Provide the (x, y) coordinate of the cell's center where the given text is located.  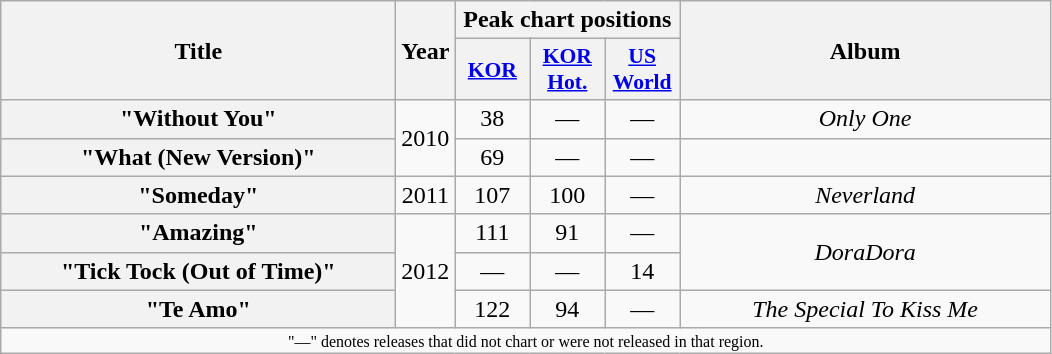
14 (642, 271)
Neverland (866, 195)
US World (642, 70)
DoraDora (866, 252)
"—" denotes releases that did not chart or were not released in that region. (526, 340)
100 (568, 195)
"Te Amo" (198, 309)
KORHot. (568, 70)
Year (426, 50)
91 (568, 233)
"Without You" (198, 119)
94 (568, 309)
Title (198, 50)
"Tick Tock (Out of Time)" (198, 271)
Album (866, 50)
"What (New Version)" (198, 157)
The Special To Kiss Me (866, 309)
"Someday" (198, 195)
2011 (426, 195)
111 (492, 233)
69 (492, 157)
38 (492, 119)
107 (492, 195)
2010 (426, 138)
122 (492, 309)
KOR (492, 70)
"Amazing" (198, 233)
2012 (426, 271)
Peak chart positions (568, 20)
Only One (866, 119)
